Identify which cell holds the provided text, then report its (X, Y) central coordinate. 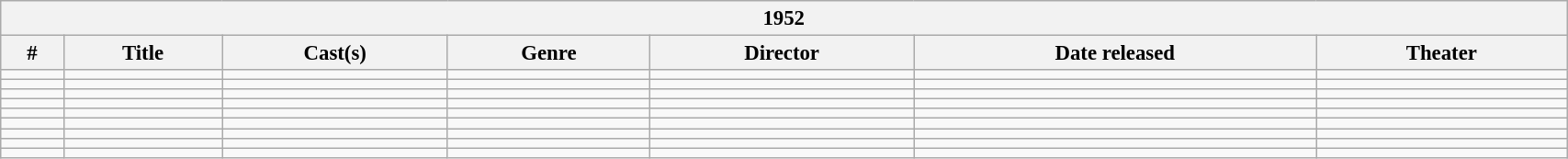
Title (143, 53)
# (32, 53)
Director (783, 53)
Cast(s) (334, 53)
Genre (548, 53)
Date released (1115, 53)
1952 (784, 18)
Theater (1442, 53)
